Scan for the cell matching the given text and deliver its (x, y) coordinate at center. 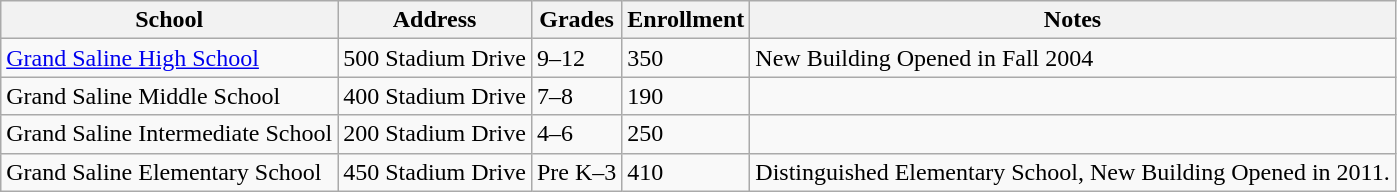
Address (435, 20)
4–6 (576, 134)
250 (686, 134)
School (170, 20)
Distinguished Elementary School, New Building Opened in 2011. (1072, 172)
New Building Opened in Fall 2004 (1072, 58)
Grand Saline High School (170, 58)
410 (686, 172)
200 Stadium Drive (435, 134)
400 Stadium Drive (435, 96)
Enrollment (686, 20)
9–12 (576, 58)
Grand Saline Middle School (170, 96)
Grand Saline Intermediate School (170, 134)
450 Stadium Drive (435, 172)
Grand Saline Elementary School (170, 172)
Pre K–3 (576, 172)
Grades (576, 20)
190 (686, 96)
350 (686, 58)
7–8 (576, 96)
Notes (1072, 20)
500 Stadium Drive (435, 58)
